For the text-containing cell, return its midpoint in [X, Y] coordinate format. 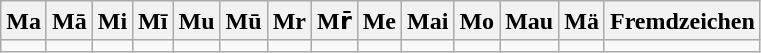
Mr [289, 21]
Mā [69, 21]
Mai [428, 21]
Mo [477, 21]
Mau [530, 21]
Mu [196, 21]
Me [379, 21]
Fremdzeichen [682, 21]
Ma [24, 21]
Mū [244, 21]
Mī [153, 21]
Mi [112, 21]
Mr̄ [334, 21]
Mä [582, 21]
